Capture the cell that displays the provided text and extract its [x, y] central coordinate. 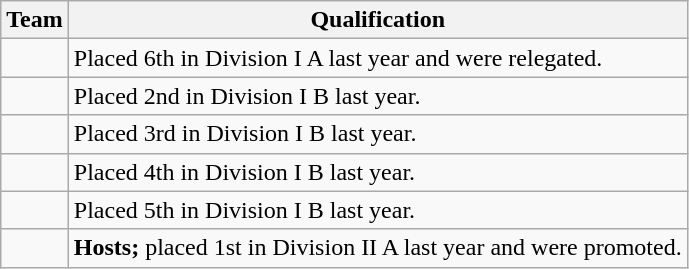
Placed 2nd in Division I B last year. [378, 96]
Placed 6th in Division I A last year and were relegated. [378, 58]
Placed 4th in Division I B last year. [378, 172]
Team [35, 20]
Placed 3rd in Division I B last year. [378, 134]
Placed 5th in Division I B last year. [378, 210]
Hosts; placed 1st in Division II A last year and were promoted. [378, 248]
Qualification [378, 20]
